Identify which cell holds the provided text, then report its (x, y) central coordinate. 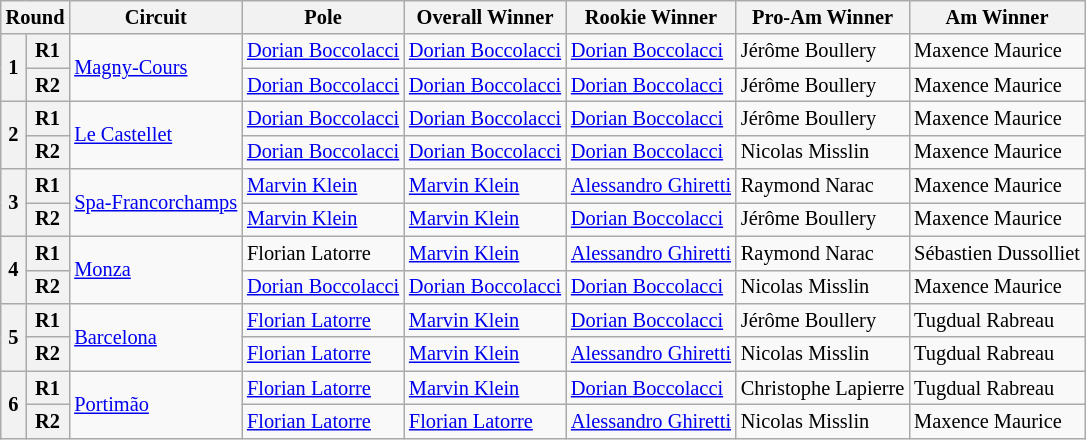
Pole (323, 17)
2 (14, 134)
Le Castellet (156, 134)
Overall Winner (485, 17)
Magny-Cours (156, 68)
Barcelona (156, 336)
Circuit (156, 17)
Monza (156, 270)
Sébastien Dussolliet (997, 253)
Round (36, 17)
Pro-Am Winner (822, 17)
Rookie Winner (651, 17)
1 (14, 68)
Christophe Lapierre (822, 388)
6 (14, 404)
Portimão (156, 404)
Spa-Francorchamps (156, 202)
3 (14, 202)
4 (14, 270)
Am Winner (997, 17)
5 (14, 336)
